Scan for the cell matching the given text and deliver its [x, y] coordinate at center. 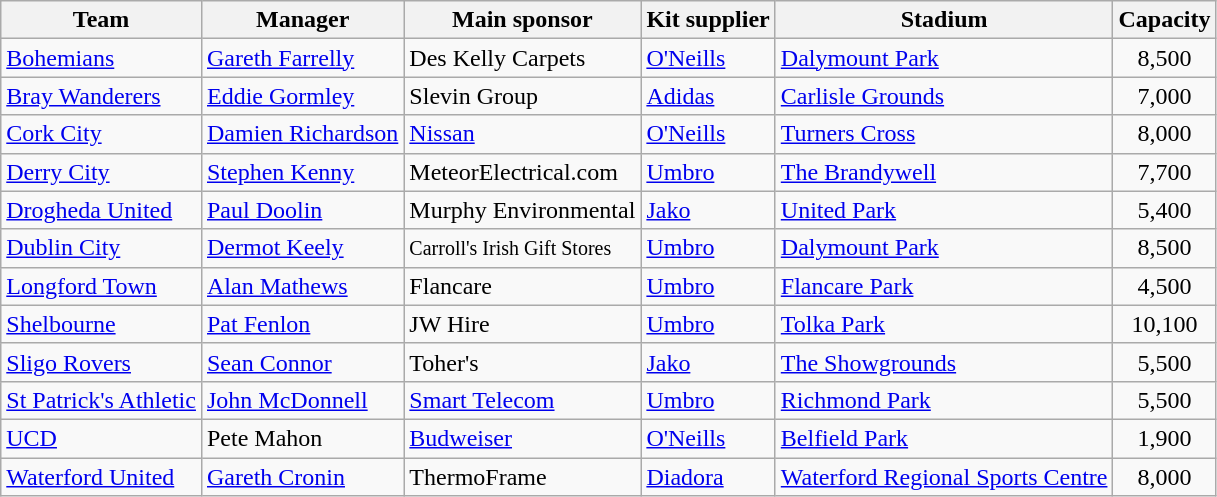
Stephen Kenny [302, 172]
Toher's [522, 362]
Eddie Gormley [302, 96]
Flancare [522, 286]
UCD [102, 438]
MeteorElectrical.com [522, 172]
Stadium [944, 20]
Carlisle Grounds [944, 96]
Pete Mahon [302, 438]
St Patrick's Athletic [102, 400]
Shelbourne [102, 324]
Derry City [102, 172]
1,900 [1164, 438]
Cork City [102, 134]
Manager [302, 20]
Tolka Park [944, 324]
Nissan [522, 134]
Bohemians [102, 58]
Waterford Regional Sports Centre [944, 477]
Drogheda United [102, 210]
5,400 [1164, 210]
John McDonnell [302, 400]
Sean Connor [302, 362]
Des Kelly Carpets [522, 58]
United Park [944, 210]
Diadora [708, 477]
Dermot Keely [302, 248]
10,100 [1164, 324]
Capacity [1164, 20]
Turners Cross [944, 134]
Murphy Environmental [522, 210]
Waterford United [102, 477]
Flancare Park [944, 286]
Gareth Farrelly [302, 58]
Carroll's Irish Gift Stores [522, 248]
Sligo Rovers [102, 362]
Longford Town [102, 286]
Pat Fenlon [302, 324]
Paul Doolin [302, 210]
Damien Richardson [302, 134]
Adidas [708, 96]
Main sponsor [522, 20]
Alan Mathews [302, 286]
The Showgrounds [944, 362]
JW Hire [522, 324]
Budweiser [522, 438]
Smart Telecom [522, 400]
Richmond Park [944, 400]
Kit supplier [708, 20]
Belfield Park [944, 438]
Team [102, 20]
7,700 [1164, 172]
ThermoFrame [522, 477]
4,500 [1164, 286]
Bray Wanderers [102, 96]
Gareth Cronin [302, 477]
The Brandywell [944, 172]
7,000 [1164, 96]
Dublin City [102, 248]
Slevin Group [522, 96]
